Determine the (X, Y) coordinate at the center of the cell enclosing the given text.  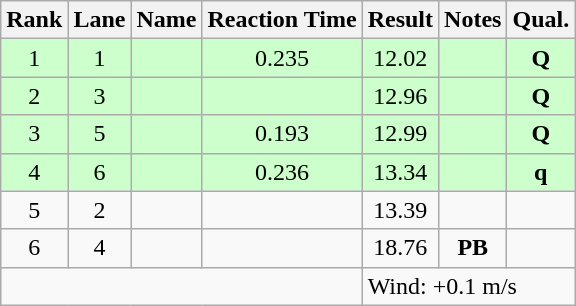
13.39 (400, 210)
Qual. (541, 20)
0.236 (282, 172)
13.34 (400, 172)
Lane (100, 20)
PB (473, 248)
12.96 (400, 96)
Rank (34, 20)
0.193 (282, 134)
q (541, 172)
0.235 (282, 58)
12.99 (400, 134)
Notes (473, 20)
18.76 (400, 248)
Reaction Time (282, 20)
12.02 (400, 58)
Wind: +0.1 m/s (468, 286)
Result (400, 20)
Name (166, 20)
